From the cell containing the given text, extract its center point as [x, y] coordinate. 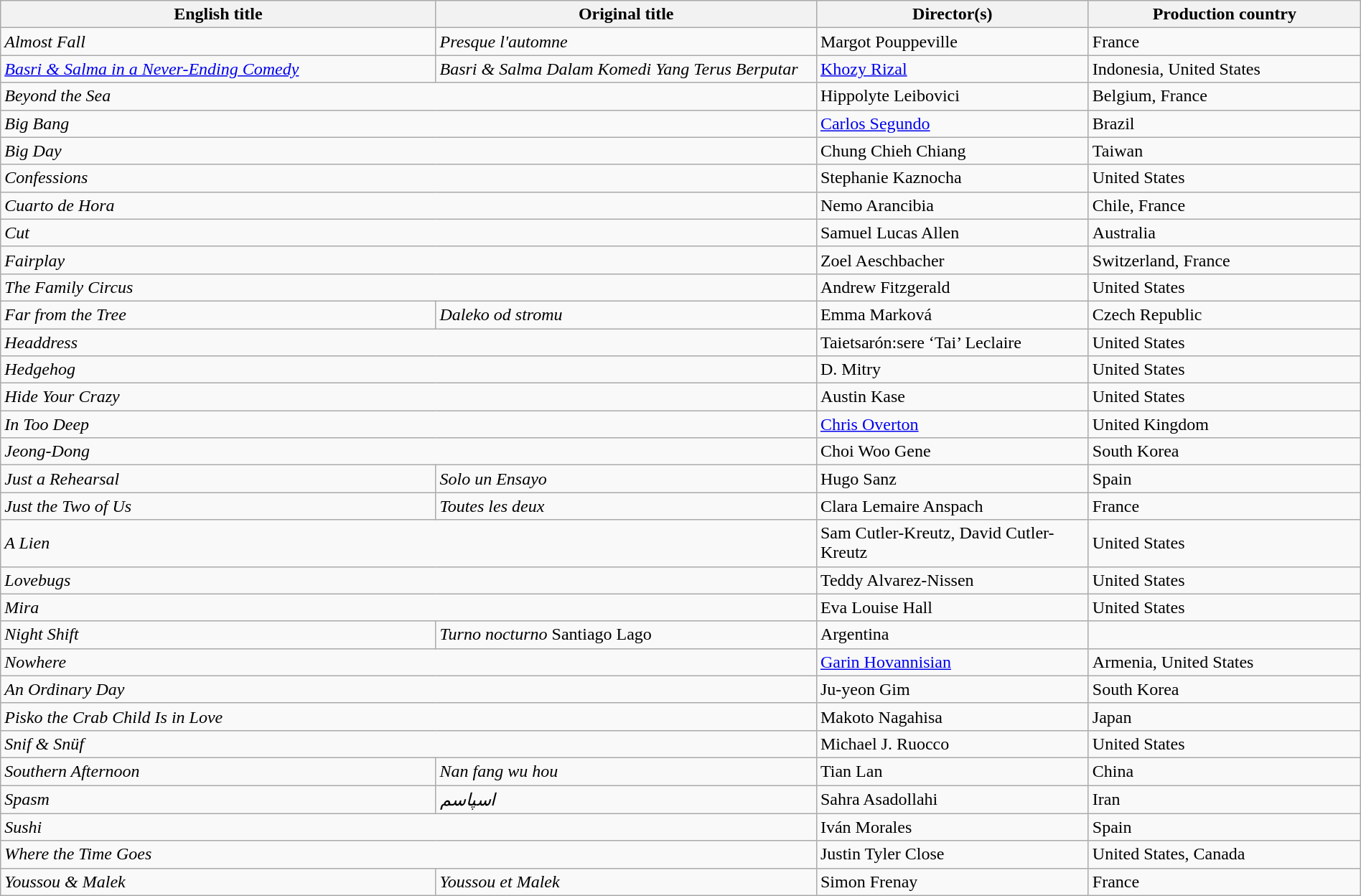
Emma Marková [952, 314]
In Too Deep [409, 424]
Belgium, France [1225, 96]
Original title [626, 14]
Basri & Salma in a Never-Ending Comedy [218, 69]
Switzerland, France [1225, 260]
Pisko the Crab Child Is in Love [409, 717]
Chris Overton [952, 424]
Clara Lemaire Anspach [952, 506]
Confessions [409, 178]
Jeong-Dong [409, 452]
Far from the Tree [218, 314]
Fairplay [409, 260]
Eva Louise Hall [952, 607]
Director(s) [952, 14]
Simon Frenay [952, 882]
Basri & Salma Dalam Komedi Yang Terus Berputar [626, 69]
Almost Fall [218, 42]
Solo un Ensayo [626, 479]
United Kingdom [1225, 424]
Hugo Sanz [952, 479]
Czech Republic [1225, 314]
Presque l'automne [626, 42]
Sushi [409, 827]
Snif & Snüf [409, 744]
Sam Cutler-Kreutz, David Cutler-Kreutz [952, 543]
Big Bang [409, 123]
Night Shift [218, 635]
Nemo Arancibia [952, 205]
Michael J. Ruocco [952, 744]
Turno nocturno Santiago Lago [626, 635]
Andrew Fitzgerald [952, 287]
China [1225, 771]
Cut [409, 233]
Taietsarón:sere ‘Tai’ Leclaire [952, 342]
Nan fang wu hou [626, 771]
Mira [409, 607]
Justin Tyler Close [952, 854]
Garin Hovannisian [952, 662]
Hippolyte Leibovici [952, 96]
Makoto Nagahisa [952, 717]
Teddy Alvarez-Nissen [952, 580]
A Lien [409, 543]
Samuel Lucas Allen [952, 233]
Cuarto de Hora [409, 205]
Iran [1225, 800]
Chung Chieh Chiang [952, 151]
Just the Two of Us [218, 506]
Japan [1225, 717]
Khozy Rizal [952, 69]
Headdress [409, 342]
Iván Morales [952, 827]
The Family Circus [409, 287]
Carlos Segundo [952, 123]
Daleko od stromu [626, 314]
اسپاسم [626, 800]
Zoel Aeschbacher [952, 260]
Spasm [218, 800]
Youssou et Malek [626, 882]
Chile, France [1225, 205]
Toutes les deux [626, 506]
Hedgehog [409, 370]
Beyond the Sea [409, 96]
Ju-yeon Gim [952, 689]
Tian Lan [952, 771]
Austin Kase [952, 397]
Production country [1225, 14]
United States, Canada [1225, 854]
Taiwan [1225, 151]
Armenia, United States [1225, 662]
Australia [1225, 233]
Just a Rehearsal [218, 479]
Nowhere [409, 662]
Indonesia, United States [1225, 69]
English title [218, 14]
Brazil [1225, 123]
Sahra Asadollahi [952, 800]
Argentina [952, 635]
An Ordinary Day [409, 689]
Lovebugs [409, 580]
Where the Time Goes [409, 854]
Hide Your Crazy [409, 397]
Choi Woo Gene [952, 452]
D. Mitry [952, 370]
Stephanie Kaznocha [952, 178]
Margot Pouppeville [952, 42]
Big Day [409, 151]
Youssou & Malek [218, 882]
Southern Afternoon [218, 771]
